Identify which cell holds the provided text, then report its (X, Y) central coordinate. 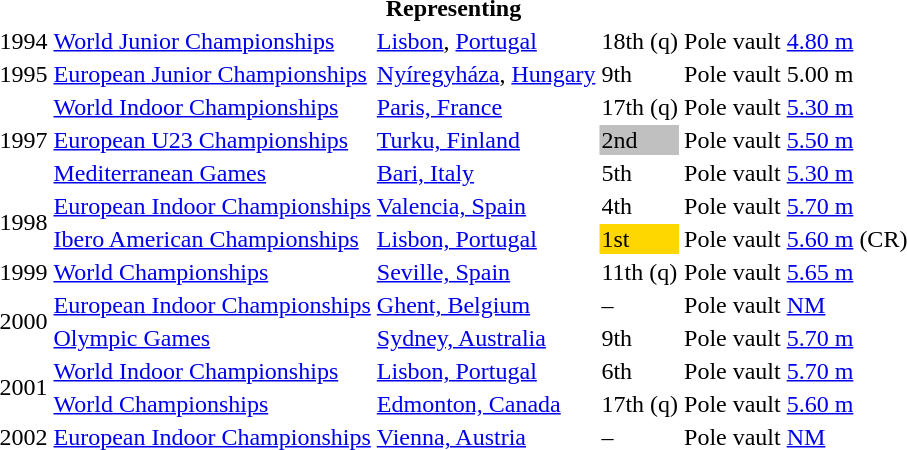
4th (640, 206)
Sydney, Australia (486, 338)
Mediterranean Games (212, 173)
Bari, Italy (486, 173)
6th (640, 371)
– (640, 305)
11th (q) (640, 272)
Edmonton, Canada (486, 404)
Paris, France (486, 107)
18th (q) (640, 41)
2nd (640, 140)
Olympic Games (212, 338)
Valencia, Spain (486, 206)
1st (640, 239)
European U23 Championships (212, 140)
Seville, Spain (486, 272)
Ibero American Championships (212, 239)
Nyíregyháza, Hungary (486, 74)
Ghent, Belgium (486, 305)
Turku, Finland (486, 140)
5th (640, 173)
European Junior Championships (212, 74)
World Junior Championships (212, 41)
